Output the (x, y) coordinate of the center of the cell containing the given text.  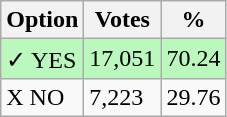
70.24 (194, 59)
29.76 (194, 97)
Option (42, 20)
Votes (122, 20)
7,223 (122, 97)
✓ YES (42, 59)
X NO (42, 97)
% (194, 20)
17,051 (122, 59)
